Search for the cell housing the specified text and yield its (X, Y) center coordinate. 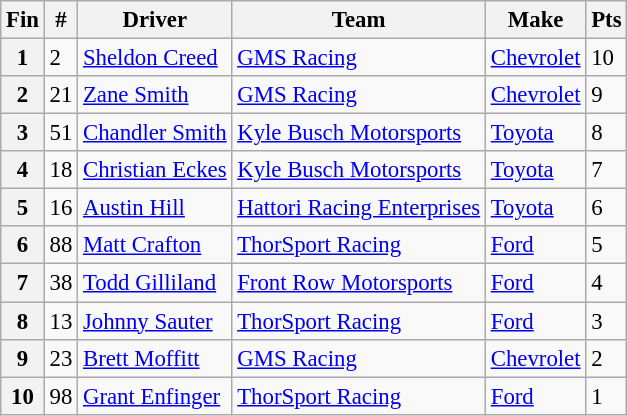
98 (60, 396)
Make (535, 20)
Todd Gilliland (155, 283)
Zane Smith (155, 95)
Grant Enfinger (155, 396)
Pts (606, 20)
Austin Hill (155, 208)
13 (60, 321)
16 (60, 208)
Driver (155, 20)
Hattori Racing Enterprises (359, 208)
38 (60, 283)
Front Row Motorsports (359, 283)
Matt Crafton (155, 245)
Chandler Smith (155, 133)
# (60, 20)
23 (60, 358)
Fin (23, 20)
Team (359, 20)
Johnny Sauter (155, 321)
Sheldon Creed (155, 58)
Brett Moffitt (155, 358)
51 (60, 133)
18 (60, 170)
88 (60, 245)
21 (60, 95)
Christian Eckes (155, 170)
